Provide the [X, Y] coordinate of the cell's center where the given text is located.  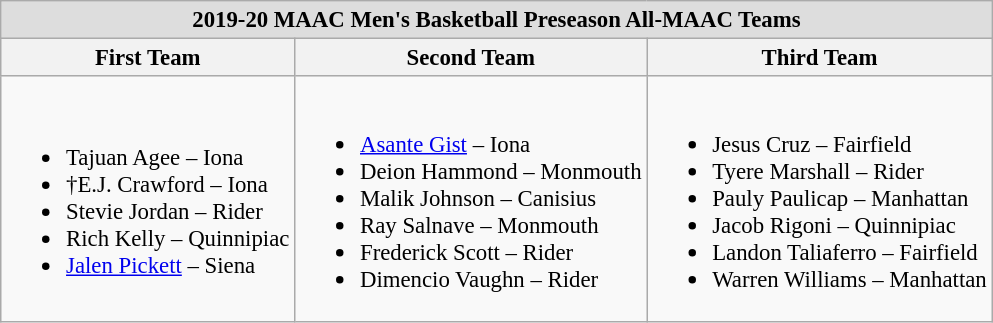
Second Team [471, 58]
Third Team [820, 58]
Asante Gist – IonaDeion Hammond – MonmouthMalik Johnson – CanisiusRay Salnave – MonmouthFrederick Scott – RiderDimencio Vaughn – Rider [471, 198]
Tajuan Agee – Iona†E.J. Crawford – IonaStevie Jordan – RiderRich Kelly – QuinnipiacJalen Pickett – Siena [148, 198]
First Team [148, 58]
2019-20 MAAC Men's Basketball Preseason All-MAAC Teams [496, 20]
